Find where the given text appears and provide that cell's center as (x, y) coordinate. 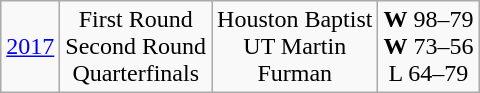
2017 (30, 47)
Houston BaptistUT MartinFurman (295, 47)
First RoundSecond RoundQuarterfinals (136, 47)
W 98–79W 73–56L 64–79 (428, 47)
